Identify which cell holds the provided text, then report its (x, y) central coordinate. 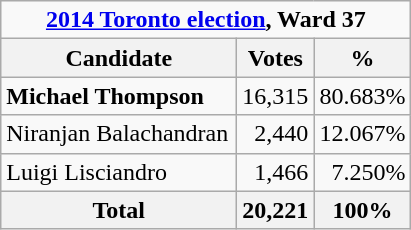
12.067% (362, 134)
2,440 (276, 134)
16,315 (276, 96)
Votes (276, 58)
Luigi Lisciandro (119, 172)
Niranjan Balachandran (119, 134)
2014 Toronto election, Ward 37 (206, 20)
% (362, 58)
1,466 (276, 172)
20,221 (276, 210)
100% (362, 210)
Michael Thompson (119, 96)
Candidate (119, 58)
Total (119, 210)
80.683% (362, 96)
7.250% (362, 172)
